Determine the (x, y) coordinate at the center of the cell enclosing the given text.  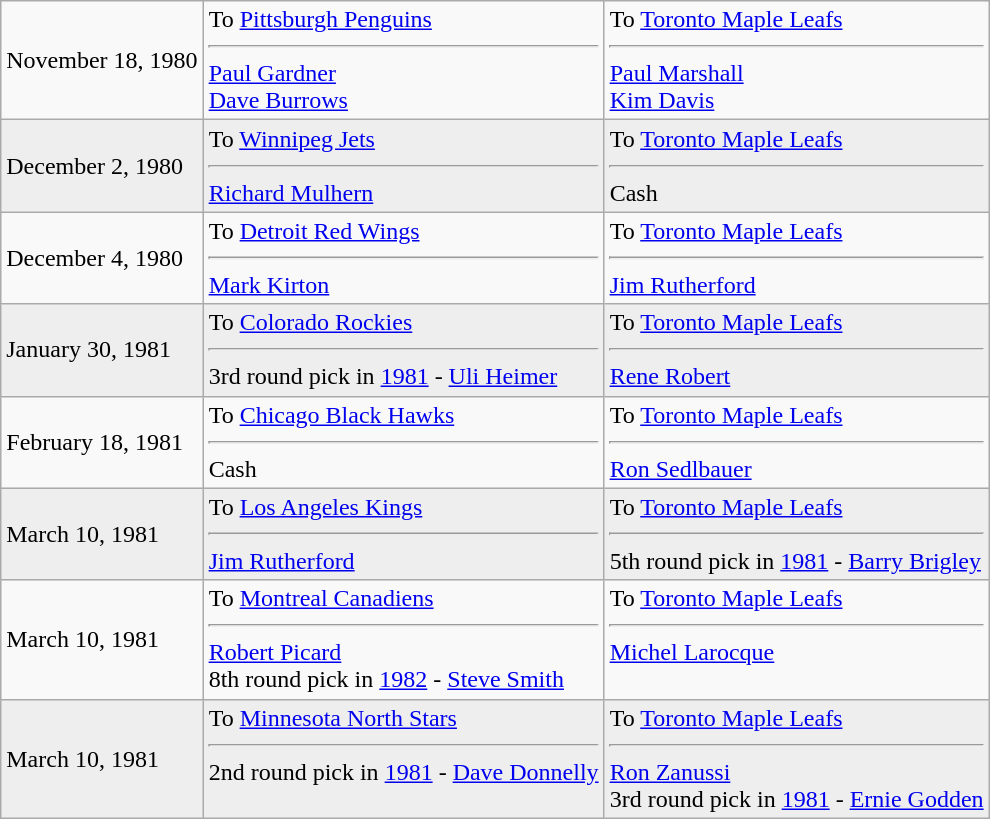
November 18, 1980 (102, 60)
To Toronto Maple LeafsCash (796, 166)
December 4, 1980 (102, 258)
To Pittsburgh PenguinsPaul Gardner Dave Burrows (404, 60)
To Colorado Rockies3rd round pick in 1981 - Uli Heimer (404, 350)
December 2, 1980 (102, 166)
To Toronto Maple LeafsJim Rutherford (796, 258)
January 30, 1981 (102, 350)
To Winnipeg JetsRichard Mulhern (404, 166)
To Toronto Maple LeafsPaul Marshall Kim Davis (796, 60)
To Detroit Red WingsMark Kirton (404, 258)
To Toronto Maple LeafsMichel Larocque (796, 640)
To Minnesota North Stars2nd round pick in 1981 - Dave Donnelly (404, 758)
To Toronto Maple LeafsRon Zanussi 3rd round pick in 1981 - Ernie Godden (796, 758)
To Los Angeles KingsJim Rutherford (404, 534)
To Montreal CanadiensRobert Picard 8th round pick in 1982 - Steve Smith (404, 640)
February 18, 1981 (102, 442)
To Toronto Maple Leafs5th round pick in 1981 - Barry Brigley (796, 534)
To Toronto Maple LeafsRon Sedlbauer (796, 442)
To Chicago Black HawksCash (404, 442)
To Toronto Maple LeafsRene Robert (796, 350)
